Determine the [X, Y] coordinate at the center of the cell enclosing the given text.  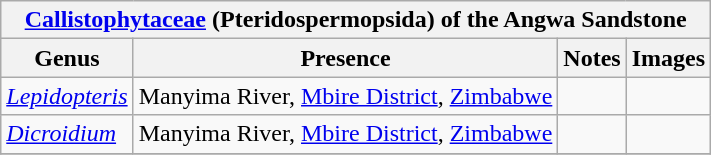
Dicroidium [67, 134]
Images [668, 58]
Notes [592, 58]
Presence [346, 58]
Genus [67, 58]
Lepidopteris [67, 96]
Callistophytaceae (Pteridospermopsida) of the Angwa Sandstone [356, 20]
